Provide the (X, Y) coordinate of the cell's center where the given text is located.  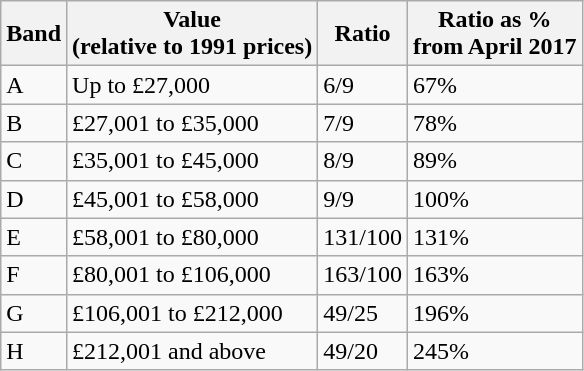
H (34, 351)
67% (494, 85)
89% (494, 161)
£212,001 and above (192, 351)
100% (494, 199)
F (34, 275)
7/9 (363, 123)
G (34, 313)
E (34, 237)
163% (494, 275)
£45,001 to £58,000 (192, 199)
B (34, 123)
£35,001 to £45,000 (192, 161)
8/9 (363, 161)
163/100 (363, 275)
Ratio (363, 34)
Band (34, 34)
Up to £27,000 (192, 85)
78% (494, 123)
49/25 (363, 313)
Ratio as % from April 2017 (494, 34)
6/9 (363, 85)
£27,001 to £35,000 (192, 123)
245% (494, 351)
Value (relative to 1991 prices) (192, 34)
£106,001 to £212,000 (192, 313)
131/100 (363, 237)
131% (494, 237)
49/20 (363, 351)
A (34, 85)
£80,001 to £106,000 (192, 275)
C (34, 161)
£58,001 to £80,000 (192, 237)
196% (494, 313)
D (34, 199)
9/9 (363, 199)
